Determine the (X, Y) coordinate at the center of the cell enclosing the given text.  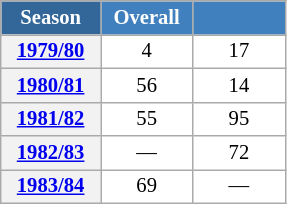
14 (239, 85)
69 (146, 186)
56 (146, 85)
1983/84 (51, 186)
Season (51, 17)
55 (146, 119)
1982/83 (51, 153)
1979/80 (51, 51)
1980/81 (51, 85)
1981/82 (51, 119)
4 (146, 51)
95 (239, 119)
Overall (146, 17)
17 (239, 51)
72 (239, 153)
